Capture the cell that displays the provided text and extract its (X, Y) central coordinate. 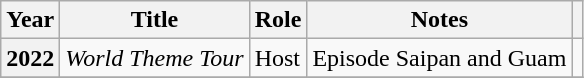
Year (30, 20)
Role (278, 20)
Episode Saipan and Guam (440, 58)
Notes (440, 20)
World Theme Tour (154, 58)
Host (278, 58)
Title (154, 20)
2022 (30, 58)
